Locate the cell with the specified text and output its [x, y] center coordinate. 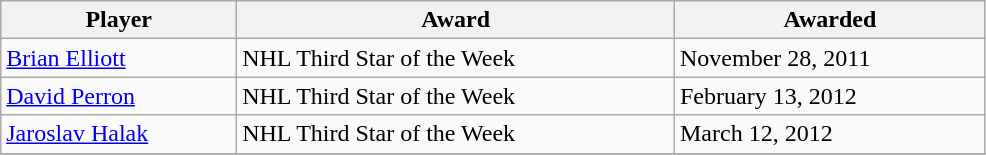
Brian Elliott [119, 58]
February 13, 2012 [830, 96]
Jaroslav Halak [119, 134]
Player [119, 20]
November 28, 2011 [830, 58]
March 12, 2012 [830, 134]
David Perron [119, 96]
Awarded [830, 20]
Award [456, 20]
